Return (x, y) of the center of cell containing provided text 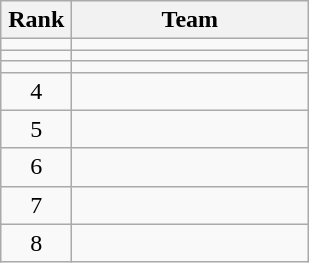
6 (36, 167)
5 (36, 129)
4 (36, 91)
7 (36, 205)
8 (36, 243)
Rank (36, 20)
Team (190, 20)
